Return (X, Y) of the center of cell containing provided text 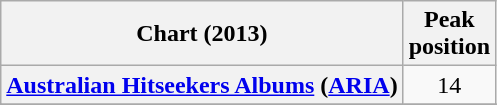
14 (449, 85)
Peakposition (449, 34)
Australian Hitseekers Albums (ARIA) (202, 85)
Chart (2013) (202, 34)
